Return (X, Y) of the center of cell containing provided text 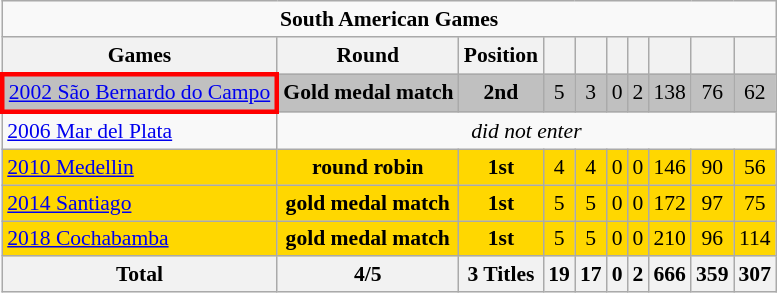
138 (670, 94)
666 (670, 275)
97 (712, 203)
2018 Cochabamba (140, 239)
2006 Mar del Plata (140, 132)
19 (559, 275)
56 (756, 168)
South American Games (389, 19)
75 (756, 203)
172 (670, 203)
Round (368, 56)
114 (756, 239)
did not enter (526, 132)
Position (501, 56)
359 (712, 275)
2014 Santiago (140, 203)
Gold medal match (368, 94)
Total (140, 275)
Games (140, 56)
76 (712, 94)
90 (712, 168)
round robin (368, 168)
96 (712, 239)
3 Titles (501, 275)
2010 Medellin (140, 168)
307 (756, 275)
2nd (501, 94)
3 (591, 94)
4/5 (368, 275)
210 (670, 239)
17 (591, 275)
2002 São Bernardo do Campo (140, 94)
146 (670, 168)
62 (756, 94)
